Pinpoint the cell where the given text exists, returning its [X, Y] midpoint coordinate. 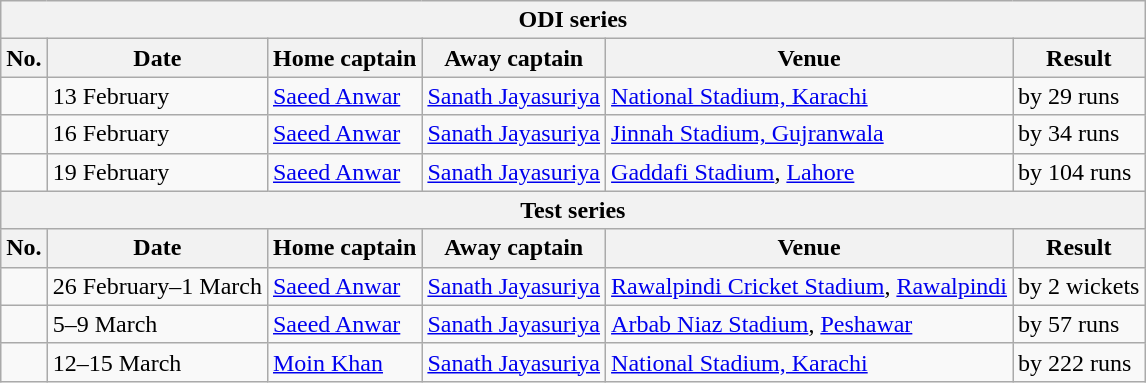
Jinnah Stadium, Gujranwala [810, 134]
ODI series [573, 20]
19 February [157, 172]
Arbab Niaz Stadium, Peshawar [810, 324]
Rawalpindi Cricket Stadium, Rawalpindi [810, 286]
by 34 runs [1079, 134]
by 222 runs [1079, 362]
12–15 March [157, 362]
26 February–1 March [157, 286]
by 104 runs [1079, 172]
16 February [157, 134]
5–9 March [157, 324]
13 February [157, 96]
by 57 runs [1079, 324]
by 2 wickets [1079, 286]
by 29 runs [1079, 96]
Moin Khan [344, 362]
Gaddafi Stadium, Lahore [810, 172]
Test series [573, 210]
